Return the (X, Y) coordinate for the center point of the cell that contains the specified text.  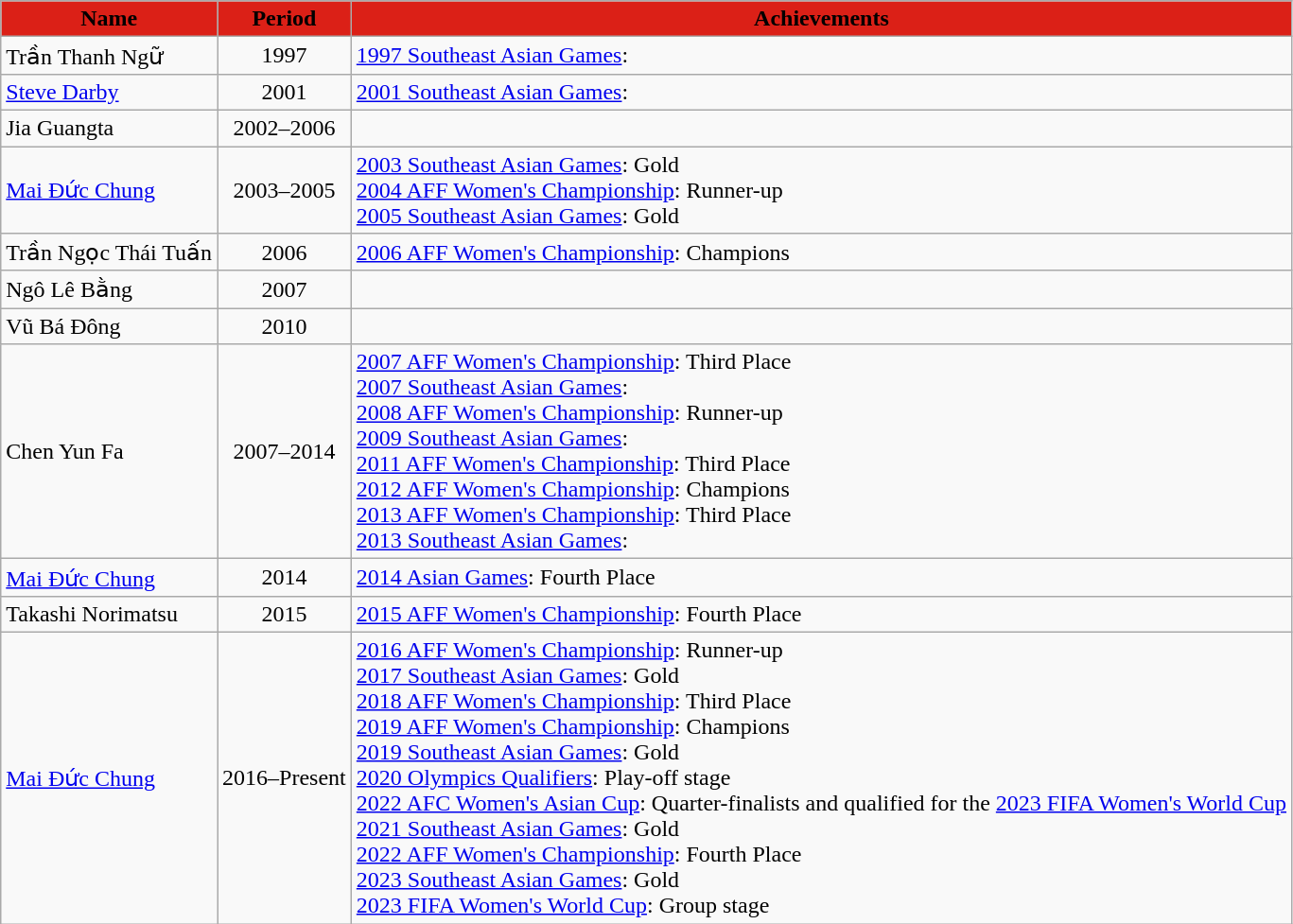
2001 (285, 92)
Steve Darby (110, 92)
Vũ Bá Đông (110, 326)
2014 (285, 578)
2006 AFF Women's Championship: Champions (821, 253)
2003–2005 (285, 189)
Takashi Norimatsu (110, 614)
2006 (285, 253)
2010 (285, 326)
Ngô Lê Bằng (110, 289)
2016–Present (285, 777)
2014 Asian Games: Fourth Place (821, 578)
2003 Southeast Asian Games: Gold2004 AFF Women's Championship: Runner-up2005 Southeast Asian Games: Gold (821, 189)
2007–2014 (285, 452)
2002–2006 (285, 128)
2007 (285, 289)
2001 Southeast Asian Games: (821, 92)
2015 AFF Women's Championship: Fourth Place (821, 614)
2015 (285, 614)
Period (285, 19)
Achievements (821, 19)
Name (110, 19)
1997 Southeast Asian Games: (821, 56)
Jia Guangta (110, 128)
Chen Yun Fa (110, 452)
1997 (285, 56)
Trần Thanh Ngữ (110, 56)
Trần Ngọc Thái Tuấn (110, 253)
